Scan for the cell matching the given text and deliver its (x, y) coordinate at center. 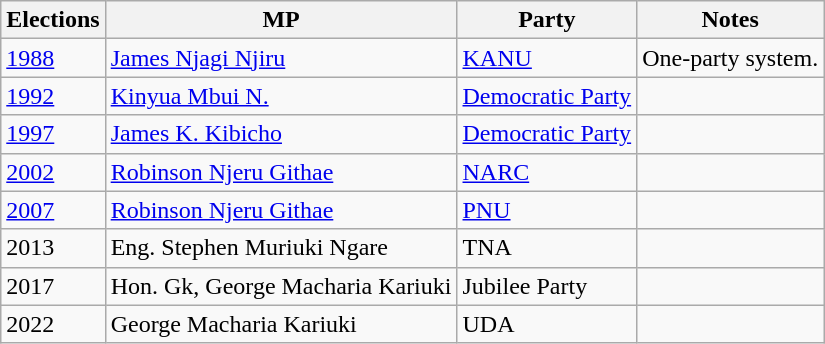
2002 (53, 172)
2007 (53, 210)
2022 (53, 324)
Party (547, 20)
Hon. Gk, George Macharia Kariuki (281, 286)
1997 (53, 134)
2013 (53, 248)
1992 (53, 96)
Kinyua Mbui N. (281, 96)
Eng. Stephen Muriuki Ngare (281, 248)
PNU (547, 210)
George Macharia Kariuki (281, 324)
One-party system. (730, 58)
TNA (547, 248)
NARC (547, 172)
James K. Kibicho (281, 134)
Elections (53, 20)
MP (281, 20)
Notes (730, 20)
1988 (53, 58)
James Njagi Njiru (281, 58)
Jubilee Party (547, 286)
KANU (547, 58)
2017 (53, 286)
UDA (547, 324)
